Capture the cell that displays the provided text and extract its (X, Y) central coordinate. 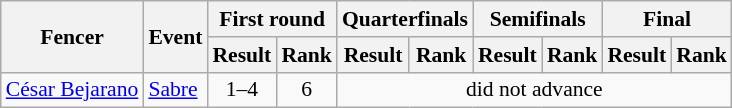
Sabre (175, 90)
César Bejarano (72, 90)
Semifinals (538, 19)
did not advance (534, 90)
1–4 (242, 90)
Fencer (72, 36)
First round (272, 19)
Quarterfinals (405, 19)
6 (306, 90)
Final (666, 19)
Event (175, 36)
